Return the (X, Y) coordinate for the center point of the cell that contains the specified text.  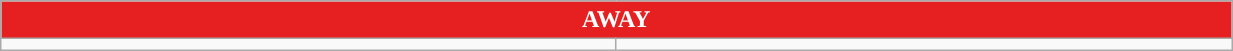
AWAY (616, 20)
